Return (x, y) of the center of cell containing provided text 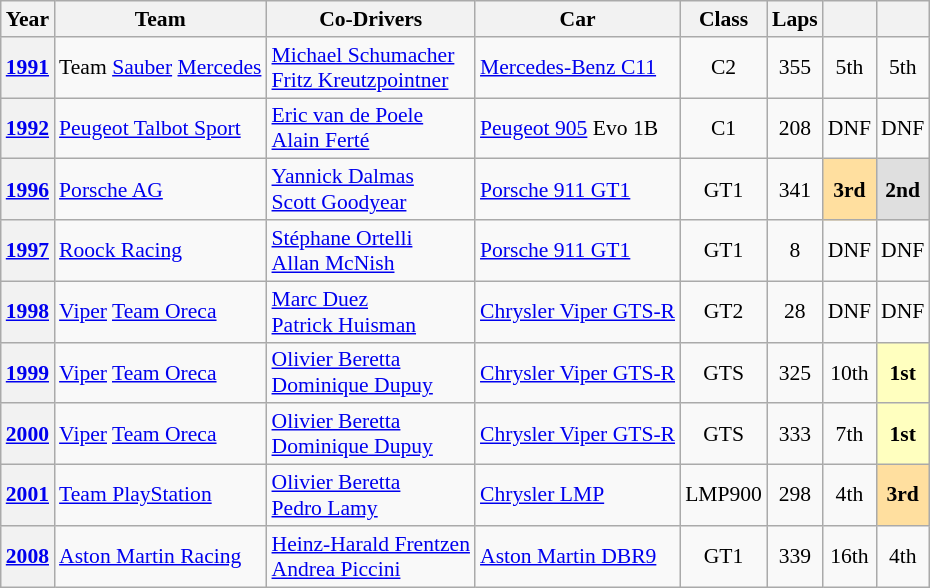
Year (28, 19)
10th (850, 372)
325 (795, 372)
28 (795, 312)
Olivier Beretta Pedro Lamy (370, 496)
298 (795, 496)
GT2 (724, 312)
7th (850, 434)
208 (795, 128)
Heinz-Harald Frentzen Andrea Piccini (370, 556)
333 (795, 434)
Roock Racing (160, 250)
8 (795, 250)
1991 (28, 68)
Car (578, 19)
1996 (28, 190)
341 (795, 190)
Team Sauber Mercedes (160, 68)
C1 (724, 128)
Chrysler LMP (578, 496)
Porsche AG (160, 190)
Michael Schumacher Fritz Kreutzpointner (370, 68)
Team PlayStation (160, 496)
355 (795, 68)
Stéphane Ortelli Allan McNish (370, 250)
1998 (28, 312)
C2 (724, 68)
Co-Drivers (370, 19)
Yannick Dalmas Scott Goodyear (370, 190)
2001 (28, 496)
LMP900 (724, 496)
Aston Martin Racing (160, 556)
Marc Duez Patrick Huisman (370, 312)
Eric van de Poele Alain Ferté (370, 128)
2nd (902, 190)
Peugeot Talbot Sport (160, 128)
Aston Martin DBR9 (578, 556)
339 (795, 556)
1992 (28, 128)
Team (160, 19)
Peugeot 905 Evo 1B (578, 128)
1999 (28, 372)
2000 (28, 434)
1997 (28, 250)
2008 (28, 556)
16th (850, 556)
Laps (795, 19)
Class (724, 19)
Mercedes-Benz C11 (578, 68)
